Provide the (X, Y) coordinate of the cell's center where the given text is located.  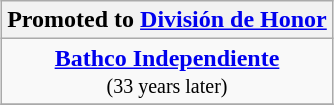
Bathco Independiente(33 years later) (168, 72)
Promoted to División de Honor (168, 20)
